Determine the (x, y) coordinate at the center of the cell enclosing the given text.  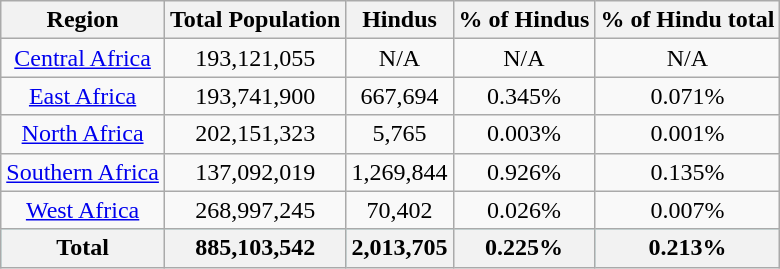
Central Africa (83, 58)
Total Population (255, 20)
0.071% (688, 96)
Total (83, 248)
West Africa (83, 210)
Hindus (400, 20)
% of Hindus (524, 20)
0.026% (524, 210)
North Africa (83, 134)
70,402 (400, 210)
193,121,055 (255, 58)
Region (83, 20)
1,269,844 (400, 172)
0.225% (524, 248)
137,092,019 (255, 172)
0.345% (524, 96)
0.926% (524, 172)
202,151,323 (255, 134)
0.135% (688, 172)
% of Hindu total (688, 20)
Southern Africa (83, 172)
2,013,705 (400, 248)
193,741,900 (255, 96)
0.003% (524, 134)
0.007% (688, 210)
0.001% (688, 134)
268,997,245 (255, 210)
667,694 (400, 96)
0.213% (688, 248)
885,103,542 (255, 248)
5,765 (400, 134)
East Africa (83, 96)
